Detect which cell encompasses the target text, then output its [X, Y] center coordinate. 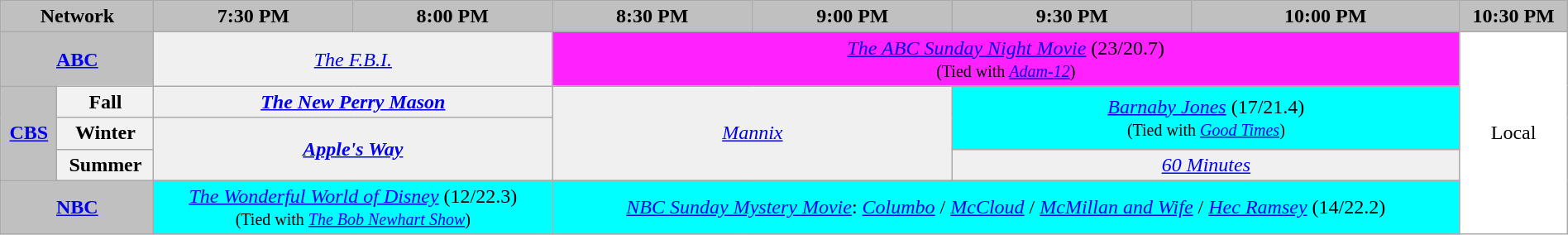
The New Perry Mason [353, 102]
The ABC Sunday Night Movie (23/20.7)(Tied with Adam-12) [1006, 60]
CBS [29, 133]
10:30 PM [1513, 17]
Mannix [753, 133]
The Wonderful World of Disney (12/22.3)(Tied with The Bob Newhart Show) [353, 207]
Summer [106, 165]
9:00 PM [853, 17]
8:00 PM [453, 17]
Network [78, 17]
7:30 PM [253, 17]
Fall [106, 102]
The F.B.I. [353, 60]
ABC [78, 60]
9:30 PM [1072, 17]
Winter [106, 133]
Barnaby Jones (17/21.4)(Tied with Good Times) [1206, 117]
NBC [78, 207]
NBC Sunday Mystery Movie: Columbo / McCloud / McMillan and Wife / Hec Ramsey (14/22.2) [1006, 207]
Local [1513, 133]
10:00 PM [1326, 17]
Apple's Way [353, 149]
8:30 PM [653, 17]
60 Minutes [1206, 165]
